Return the [X, Y] coordinate for the center point of the cell that contains the specified text.  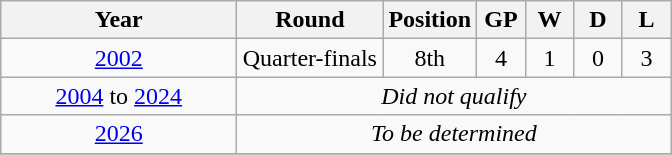
Quarter-finals [310, 58]
GP [502, 20]
To be determined [454, 134]
Position [430, 20]
Round [310, 20]
0 [598, 58]
W [550, 20]
Did not qualify [454, 96]
2002 [119, 58]
D [598, 20]
L [646, 20]
4 [502, 58]
1 [550, 58]
3 [646, 58]
Year [119, 20]
8th [430, 58]
2004 to 2024 [119, 96]
2026 [119, 134]
